Scan for the cell matching the given text and deliver its (x, y) coordinate at center. 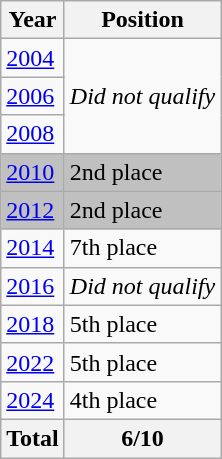
2014 (33, 248)
2008 (33, 134)
Total (33, 438)
2010 (33, 172)
2006 (33, 96)
2016 (33, 286)
2004 (33, 58)
6/10 (142, 438)
Year (33, 20)
Position (142, 20)
2024 (33, 400)
2018 (33, 324)
2012 (33, 210)
4th place (142, 400)
2022 (33, 362)
7th place (142, 248)
